Determine the [x, y] coordinate at the center of the cell enclosing the given text.  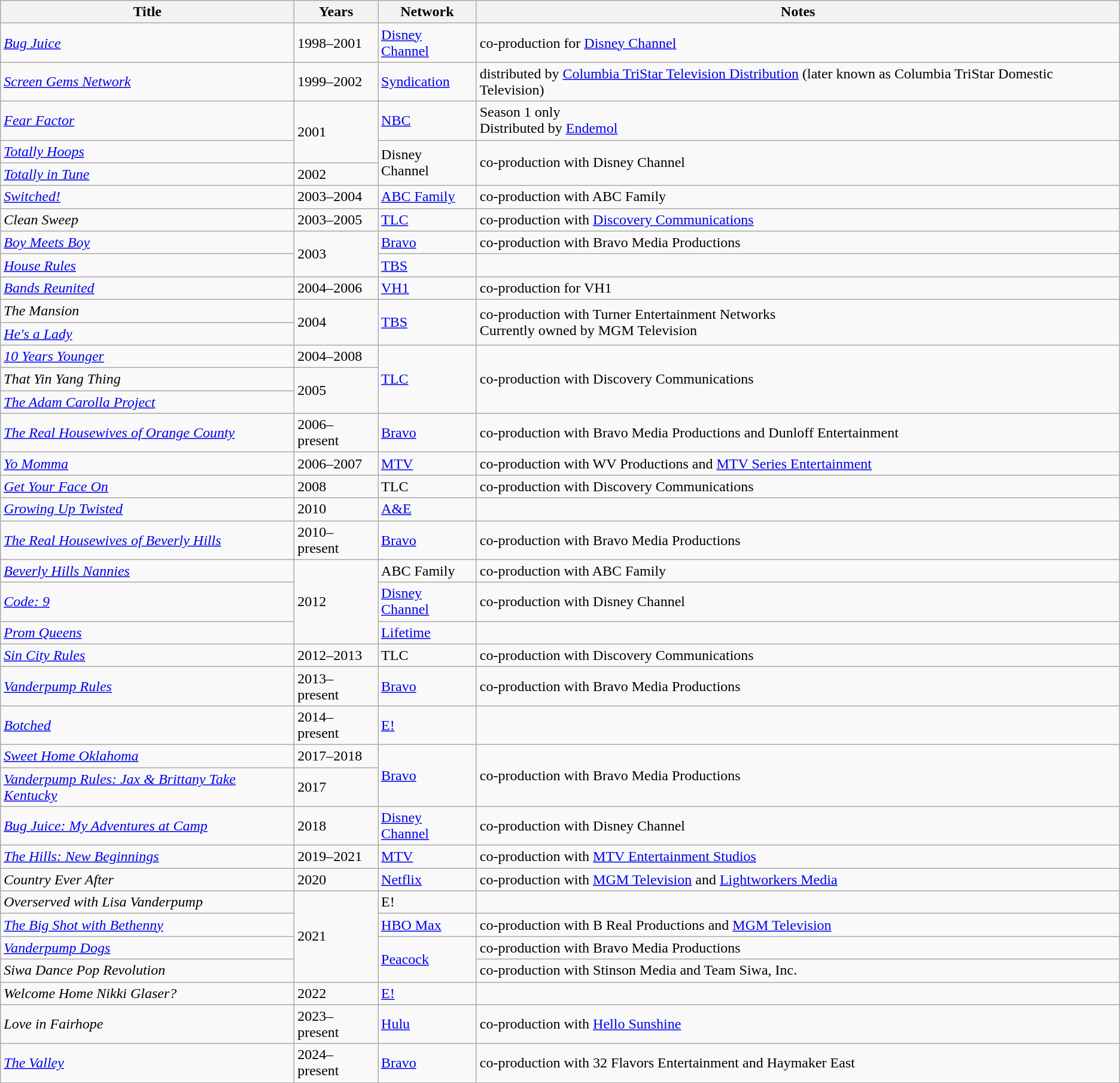
2004–2008 [336, 357]
2018 [336, 826]
2003 [336, 254]
Vanderpump Rules: Jax & Brittany Take Kentucky [147, 786]
Sweet Home Oklahoma [147, 756]
2017 [336, 786]
2008 [336, 486]
Yo Momma [147, 464]
Siwa Dance Pop Revolution [147, 971]
Love in Fairhope [147, 1024]
2006–2007 [336, 464]
2003–2004 [336, 197]
The Adam Carolla Project [147, 402]
co-production with B Real Productions and MGM Television [798, 925]
2010 [336, 509]
co-production with Stinson Media and Team Siwa, Inc. [798, 971]
2001 [336, 132]
2004 [336, 322]
distributed by Columbia TriStar Television Distribution (later known as Columbia TriStar Domestic Television) [798, 81]
That Yin Yang Thing [147, 379]
2010–present [336, 540]
Welcome Home Nikki Glaser? [147, 993]
co-production with MTV Entertainment Studios [798, 857]
1998–2001 [336, 43]
The Real Housewives of Beverly Hills [147, 540]
Title [147, 12]
co-production for Disney Channel [798, 43]
Boy Meets Boy [147, 242]
co-production for VH1 [798, 288]
Hulu [427, 1024]
Bands Reunited [147, 288]
Get Your Face On [147, 486]
2022 [336, 993]
A&E [427, 509]
2004–2006 [336, 288]
co-production with MGM Television and Lightworkers Media [798, 880]
Totally in Tune [147, 174]
Botched [147, 725]
2002 [336, 174]
Country Ever After [147, 880]
The Hills: New Beginnings [147, 857]
Syndication [427, 81]
Netflix [427, 880]
The Valley [147, 1063]
Code: 9 [147, 602]
2003–2005 [336, 220]
2006–present [336, 433]
co-production with Bravo Media Productions and Dunloff Entertainment [798, 433]
Screen Gems Network [147, 81]
Sin City Rules [147, 655]
co-production with Hello Sunshine [798, 1024]
2020 [336, 880]
10 Years Younger [147, 357]
Notes [798, 12]
2023–present [336, 1024]
Switched! [147, 197]
Totally Hoops [147, 151]
Vanderpump Rules [147, 686]
Years [336, 12]
2021 [336, 936]
He's a Lady [147, 333]
Overserved with Lisa Vanderpump [147, 902]
Peacock [427, 959]
2005 [336, 391]
Clean Sweep [147, 220]
The Big Shot with Bethenny [147, 925]
HBO Max [427, 925]
2013–present [336, 686]
co-production with WV Productions and MTV Series Entertainment [798, 464]
Season 1 onlyDistributed by Endemol [798, 121]
1999–2002 [336, 81]
2017–2018 [336, 756]
NBC [427, 121]
Network [427, 12]
Prom Queens [147, 632]
2024–present [336, 1063]
Beverly Hills Nannies [147, 571]
House Rules [147, 265]
Fear Factor [147, 121]
co-production with 32 Flavors Entertainment and Haymaker East [798, 1063]
2019–2021 [336, 857]
Lifetime [427, 632]
The Mansion [147, 311]
co-production with Turner Entertainment NetworksCurrently owned by MGM Television [798, 322]
Bug Juice: My Adventures at Camp [147, 826]
2014–present [336, 725]
Growing Up Twisted [147, 509]
Vanderpump Dogs [147, 948]
2012 [336, 602]
2012–2013 [336, 655]
VH1 [427, 288]
The Real Housewives of Orange County [147, 433]
Bug Juice [147, 43]
